For the text-containing cell, return its midpoint in [x, y] coordinate format. 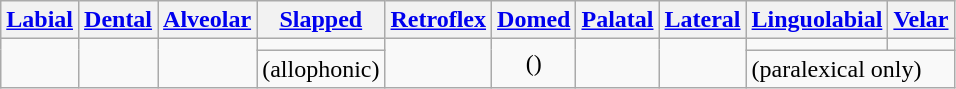
Lateral [702, 20]
(paralexical only) [850, 69]
Palatal [618, 20]
Slapped [321, 20]
() [534, 64]
Velar [921, 20]
Domed [534, 20]
(allophonic) [321, 69]
Dental [118, 20]
Linguolabial [817, 20]
Labial [40, 20]
Alveolar [208, 20]
Retroflex [438, 20]
